Identify which cell holds the provided text, then report its (x, y) central coordinate. 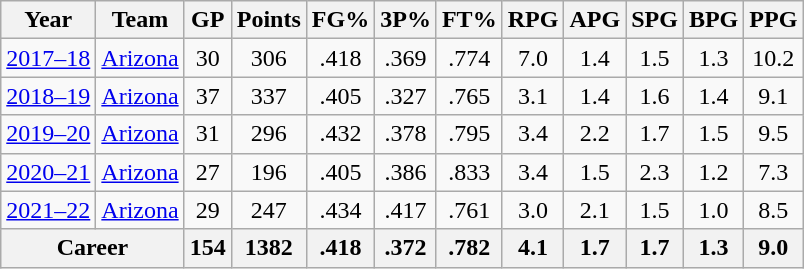
Year (48, 20)
1.2 (713, 172)
Team (140, 20)
3.0 (533, 210)
7.0 (533, 58)
30 (208, 58)
296 (268, 134)
FT% (469, 20)
APG (595, 20)
154 (208, 248)
2019–20 (48, 134)
4.1 (533, 248)
.327 (406, 96)
29 (208, 210)
2.2 (595, 134)
9.5 (774, 134)
37 (208, 96)
.795 (469, 134)
PPG (774, 20)
196 (268, 172)
.782 (469, 248)
3.1 (533, 96)
2020–21 (48, 172)
8.5 (774, 210)
9.1 (774, 96)
1.0 (713, 210)
31 (208, 134)
.386 (406, 172)
.765 (469, 96)
27 (208, 172)
2018–19 (48, 96)
.761 (469, 210)
7.3 (774, 172)
247 (268, 210)
1.6 (655, 96)
1382 (268, 248)
.378 (406, 134)
.434 (340, 210)
FG% (340, 20)
GP (208, 20)
Points (268, 20)
9.0 (774, 248)
.432 (340, 134)
BPG (713, 20)
.372 (406, 248)
2021–22 (48, 210)
RPG (533, 20)
2017–18 (48, 58)
SPG (655, 20)
2.3 (655, 172)
10.2 (774, 58)
2.1 (595, 210)
.774 (469, 58)
.833 (469, 172)
.369 (406, 58)
3P% (406, 20)
Career (92, 248)
306 (268, 58)
337 (268, 96)
.417 (406, 210)
